Extract the [X, Y] coordinate from the center of the cell holding the provided text.  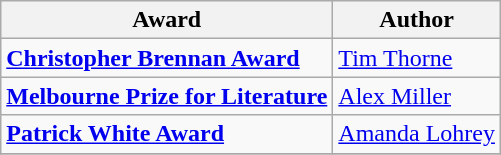
Melbourne Prize for Literature [167, 96]
Patrick White Award [167, 134]
Amanda Lohrey [417, 134]
Award [167, 20]
Alex Miller [417, 96]
Christopher Brennan Award [167, 58]
Author [417, 20]
Tim Thorne [417, 58]
